Provide the (x, y) coordinate of the cell's center where the given text is located.  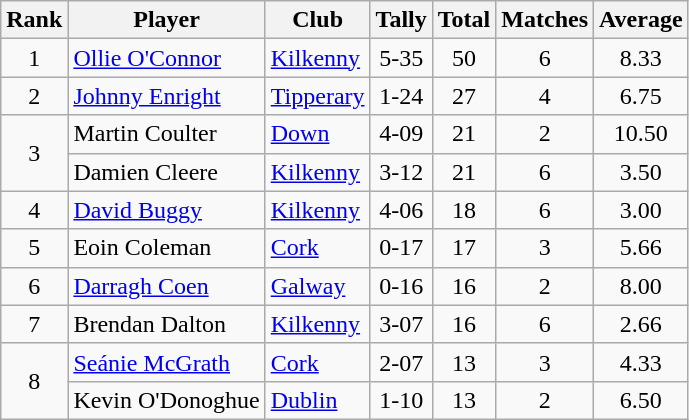
David Buggy (166, 210)
10.50 (642, 134)
17 (464, 248)
8 (34, 381)
50 (464, 58)
2.66 (642, 324)
Dublin (318, 400)
3-07 (401, 324)
1-24 (401, 96)
Martin Coulter (166, 134)
5-35 (401, 58)
Player (166, 20)
4.33 (642, 362)
Kevin O'Donoghue (166, 400)
5 (34, 248)
8.33 (642, 58)
Average (642, 20)
Rank (34, 20)
6.75 (642, 96)
Matches (545, 20)
3.00 (642, 210)
0-17 (401, 248)
Brendan Dalton (166, 324)
5.66 (642, 248)
4-09 (401, 134)
27 (464, 96)
7 (34, 324)
1-10 (401, 400)
Galway (318, 286)
Down (318, 134)
1 (34, 58)
0-16 (401, 286)
Darragh Coen (166, 286)
Club (318, 20)
Tipperary (318, 96)
3-12 (401, 172)
6.50 (642, 400)
Damien Cleere (166, 172)
Tally (401, 20)
2-07 (401, 362)
Eoin Coleman (166, 248)
4-06 (401, 210)
Ollie O'Connor (166, 58)
3.50 (642, 172)
18 (464, 210)
Seánie McGrath (166, 362)
8.00 (642, 286)
Johnny Enright (166, 96)
Total (464, 20)
